Find where the given text appears and provide that cell's center as [X, Y] coordinate. 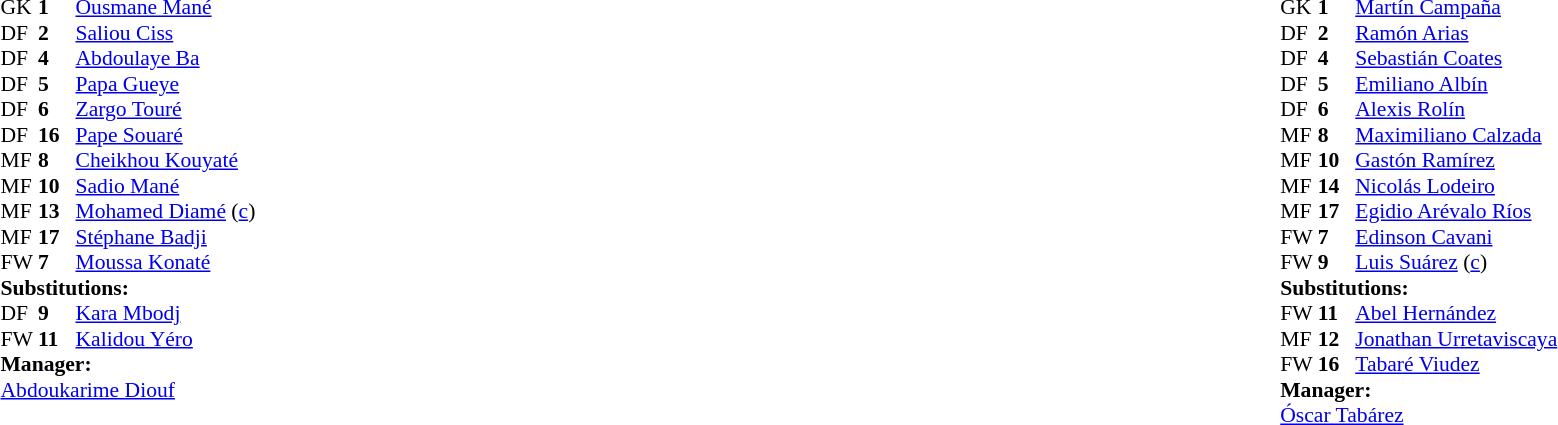
Abel Hernández [1456, 313]
Pape Souaré [166, 135]
Papa Gueye [166, 84]
Ramón Arias [1456, 33]
Jonathan Urretaviscaya [1456, 339]
Tabaré Viudez [1456, 365]
Abdoulaye Ba [166, 59]
Zargo Touré [166, 109]
Kara Mbodj [166, 313]
Emiliano Albín [1456, 84]
Maximiliano Calzada [1456, 135]
Saliou Ciss [166, 33]
Sadio Mané [166, 186]
Alexis Rolín [1456, 109]
Nicolás Lodeiro [1456, 186]
Edinson Cavani [1456, 237]
Stéphane Badji [166, 237]
Sebastián Coates [1456, 59]
Kalidou Yéro [166, 339]
Cheikhou Kouyaté [166, 161]
Moussa Konaté [166, 263]
Gastón Ramírez [1456, 161]
Egidio Arévalo Ríos [1456, 211]
Luis Suárez (c) [1456, 263]
14 [1337, 186]
Abdoukarime Diouf [128, 390]
13 [57, 211]
12 [1337, 339]
Mohamed Diamé (c) [166, 211]
